Pinpoint the cell where the given text exists, returning its (X, Y) midpoint coordinate. 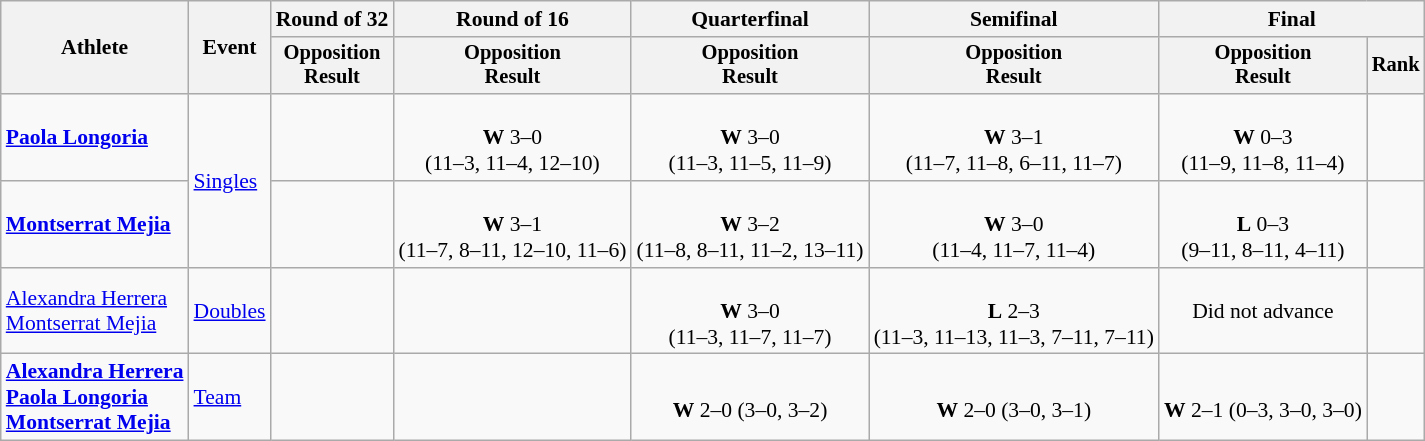
Athlete (95, 48)
W 3–0(11–3, 11–7, 11–7) (750, 312)
W 3–0(11–4, 11–7, 11–4) (1014, 224)
W 3–1(11–7, 8–11, 12–10, 11–6) (512, 224)
W 3–2(11–8, 8–11, 11–2, 13–11) (750, 224)
Rank (1396, 66)
Quarterfinal (750, 19)
Singles (230, 180)
L 0–3(9–11, 8–11, 4–11) (1263, 224)
Alexandra HerreraMontserrat Mejia (95, 312)
Round of 32 (332, 19)
Doubles (230, 312)
Montserrat Mejia (95, 224)
Did not advance (1263, 312)
W 3–0(11–3, 11–5, 11–9) (750, 138)
Semifinal (1014, 19)
W 2–1 (0–3, 3–0, 3–0) (1263, 398)
Round of 16 (512, 19)
Event (230, 48)
W 2–0 (3–0, 3–1) (1014, 398)
W 3–0(11–3, 11–4, 12–10) (512, 138)
Paola Longoria (95, 138)
W 0–3(11–9, 11–8, 11–4) (1263, 138)
Alexandra HerreraPaola LongoriaMontserrat Mejia (95, 398)
Final (1292, 19)
W 3–1(11–7, 11–8, 6–11, 11–7) (1014, 138)
W 2–0 (3–0, 3–2) (750, 398)
Team (230, 398)
L 2–3(11–3, 11–13, 11–3, 7–11, 7–11) (1014, 312)
